Provide the (X, Y) coordinate of the cell's center where the given text is located.  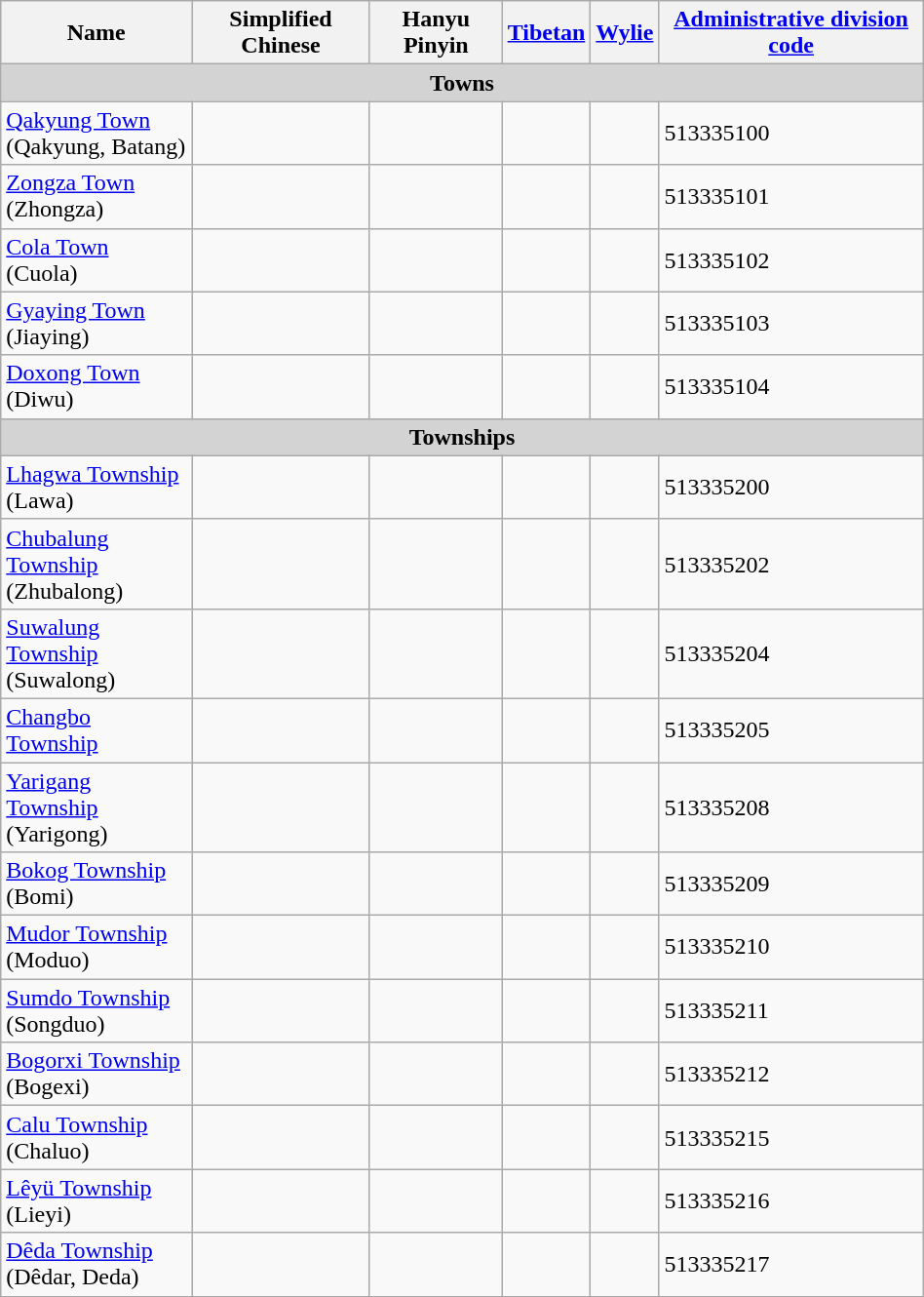
Lêyü Township(Lieyi) (96, 1201)
Hanyu Pinyin (436, 33)
Bogorxi Township(Bogexi) (96, 1075)
513335103 (791, 324)
513335204 (791, 653)
513335211 (791, 1010)
513335205 (791, 729)
513335209 (791, 884)
513335101 (791, 197)
Cola Town(Cuola) (96, 259)
Zongza Town(Zhongza) (96, 197)
Townships (462, 437)
Tibetan (546, 33)
Administrative division code (791, 33)
Bokog Township(Bomi) (96, 884)
Chubalung Township(Zhubalong) (96, 564)
Name (96, 33)
513335216 (791, 1201)
Towns (462, 83)
Doxong Town(Diwu) (96, 386)
513335200 (791, 488)
Yarigang Township(Yarigong) (96, 807)
Dêda Township(Dêdar, Deda) (96, 1264)
513335212 (791, 1075)
Simplified Chinese (281, 33)
513335215 (791, 1137)
513335202 (791, 564)
513335208 (791, 807)
Changbo Township (96, 729)
513335217 (791, 1264)
Sumdo Township(Songduo) (96, 1010)
513335100 (791, 133)
513335102 (791, 259)
513335210 (791, 948)
Suwalung Township(Suwalong) (96, 653)
Calu Township(Chaluo) (96, 1137)
Mudor Township(Moduo) (96, 948)
Wylie (625, 33)
Qakyung Town(Qakyung, Batang) (96, 133)
Lhagwa Township(Lawa) (96, 488)
Gyaying Town(Jiaying) (96, 324)
513335104 (791, 386)
